Provide the (X, Y) coordinate of the cell's center where the given text is located.  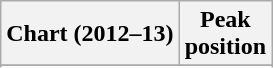
Peakposition (225, 34)
Chart (2012–13) (90, 34)
